Locate the cell with the specified text and output its (X, Y) center coordinate. 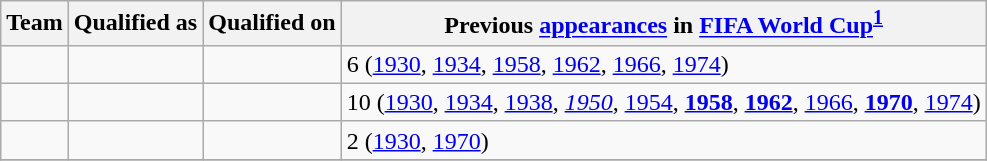
Team (35, 24)
Qualified on (272, 24)
Previous appearances in FIFA World Cup1 (664, 24)
Qualified as (135, 24)
10 (1930, 1934, 1938, 1950, 1954, 1958, 1962, 1966, 1970, 1974) (664, 102)
6 (1930, 1934, 1958, 1962, 1966, 1974) (664, 64)
2 (1930, 1970) (664, 140)
